Locate the cell with the specified text and output its (X, Y) center coordinate. 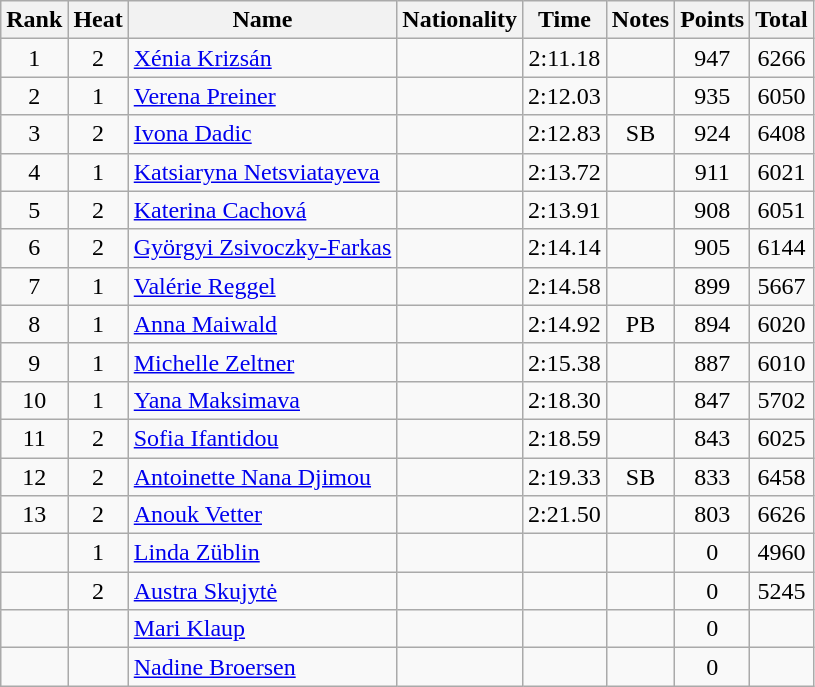
6010 (782, 362)
Linda Züblin (262, 553)
8 (34, 324)
6626 (782, 515)
Nadine Broersen (262, 667)
Antoinette Nana Djimou (262, 477)
Valérie Reggel (262, 286)
6266 (782, 58)
Sofia Ifantidou (262, 438)
2:13.72 (565, 172)
6408 (782, 134)
Nationality (460, 20)
6051 (782, 210)
Rank (34, 20)
Xénia Krizsán (262, 58)
Györgyi Zsivoczky-Farkas (262, 248)
6458 (782, 477)
2:12.03 (565, 96)
7 (34, 286)
2:12.83 (565, 134)
894 (712, 324)
908 (712, 210)
Anouk Vetter (262, 515)
2:14.58 (565, 286)
935 (712, 96)
13 (34, 515)
Name (262, 20)
833 (712, 477)
843 (712, 438)
4960 (782, 553)
6144 (782, 248)
2:14.92 (565, 324)
4 (34, 172)
847 (712, 400)
803 (712, 515)
10 (34, 400)
5702 (782, 400)
Notes (640, 20)
911 (712, 172)
2:14.14 (565, 248)
Yana Maksimava (262, 400)
Katerina Cachová (262, 210)
2:21.50 (565, 515)
Heat (98, 20)
6 (34, 248)
905 (712, 248)
Total (782, 20)
2:13.91 (565, 210)
Austra Skujytė (262, 591)
Katsiaryna Netsviatayeva (262, 172)
Ivona Dadic (262, 134)
5667 (782, 286)
Anna Maiwald (262, 324)
Mari Klaup (262, 629)
Points (712, 20)
Michelle Zeltner (262, 362)
6025 (782, 438)
5245 (782, 591)
2:15.38 (565, 362)
887 (712, 362)
6020 (782, 324)
12 (34, 477)
11 (34, 438)
Time (565, 20)
6050 (782, 96)
2:18.30 (565, 400)
PB (640, 324)
2:11.18 (565, 58)
9 (34, 362)
3 (34, 134)
924 (712, 134)
Verena Preiner (262, 96)
5 (34, 210)
947 (712, 58)
2:19.33 (565, 477)
2:18.59 (565, 438)
899 (712, 286)
6021 (782, 172)
